For the text-containing cell, return its midpoint in [x, y] coordinate format. 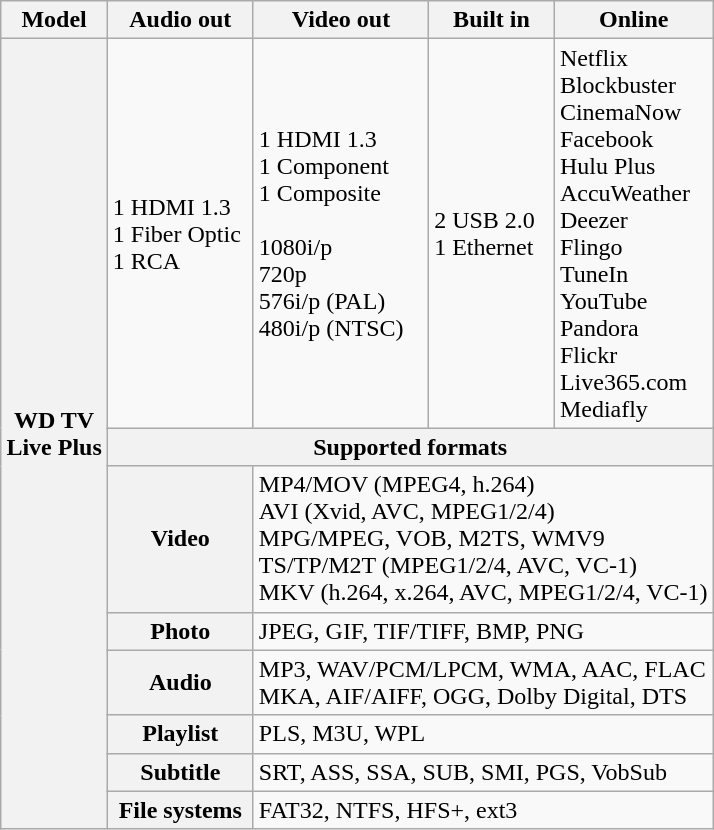
MP3, WAV/PCM/LPCM, WMA, AAC, FLACMKA, AIF/AIFF, OGG, Dolby Digital, DTS [483, 682]
1 HDMI 1.31 Component1 Composite1080i/p720p576i/p (PAL)480i/p (NTSC) [340, 234]
NetflixBlockbusterCinemaNowFacebookHulu PlusAccuWeatherDeezerFlingoTuneInYouTubePandoraFlickrLive365.comMediafly [634, 234]
MP4/MOV (MPEG4, h.264)AVI (Xvid, AVC, MPEG1/2/4)MPG/MPEG, VOB, M2TS, WMV9TS/TP/M2T (MPEG1/2/4, AVC, VC-1)MKV (h.264, x.264, AVC, MPEG1/2/4, VC-1) [483, 539]
WD TVLive Plus [54, 434]
Audio out [180, 20]
Audio [180, 682]
Photo [180, 631]
Built in [492, 20]
Model [54, 20]
Subtitle [180, 772]
Supported formats [410, 447]
2 USB 2.01 Ethernet [492, 234]
SRT, ASS, SSA, SUB, SMI, PGS, VobSub [483, 772]
Video [180, 539]
PLS, M3U, WPL [483, 734]
Video out [340, 20]
Online [634, 20]
File systems [180, 810]
FAT32, NTFS, HFS+, ext3 [483, 810]
Playlist [180, 734]
1 HDMI 1.31 Fiber Optic1 RCA [180, 234]
JPEG, GIF, TIF/TIFF, BMP, PNG [483, 631]
